Output the [x, y] coordinate of the center of the cell containing the given text.  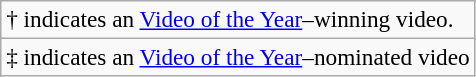
‡ indicates an Video of the Year–nominated video [238, 57]
† indicates an Video of the Year–winning video. [238, 19]
